For the text-containing cell, return its midpoint in [X, Y] coordinate format. 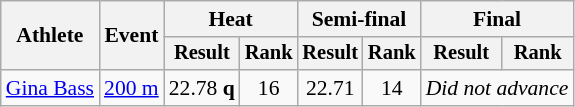
Heat [231, 19]
22.78 q [202, 88]
Gina Bass [50, 88]
200 m [132, 88]
Did not advance [498, 88]
14 [392, 88]
Semi-final [358, 19]
Final [498, 19]
Event [132, 36]
22.71 [330, 88]
16 [269, 88]
Athlete [50, 36]
